Pinpoint the cell where the given text exists, returning its [x, y] midpoint coordinate. 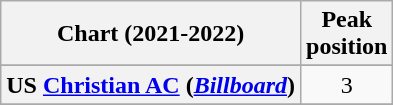
Peakposition [347, 34]
3 [347, 85]
Chart (2021-2022) [151, 34]
US Christian AC (Billboard) [151, 85]
